Locate the cell with the specified text and output its (X, Y) center coordinate. 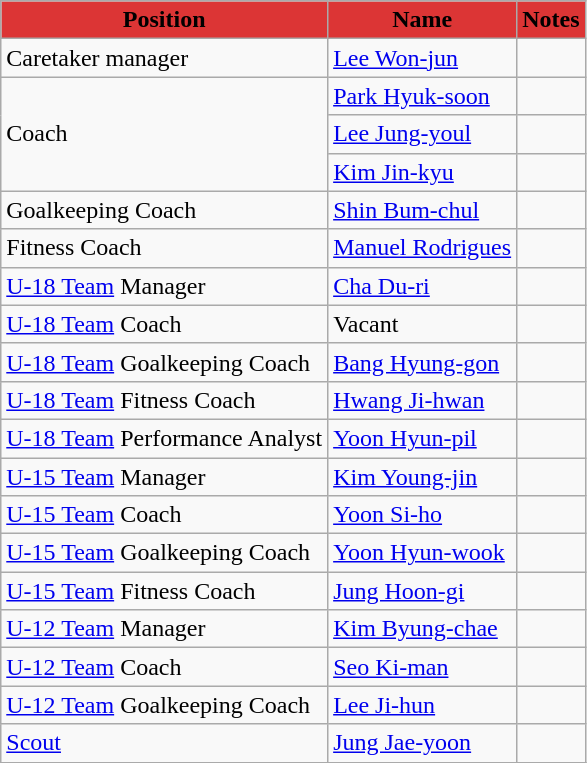
Manuel Rodrigues (422, 248)
Yoon Hyun-pil (422, 438)
Caretaker manager (164, 58)
Kim Jin-kyu (422, 172)
Bang Hyung-gon (422, 362)
Vacant (422, 324)
Fitness Coach (164, 248)
Yoon Si-ho (422, 515)
Lee Won-jun (422, 58)
Lee Jung-youl (422, 134)
Lee Ji-hun (422, 705)
Jung Hoon-gi (422, 591)
U-18 Team Goalkeeping Coach (164, 362)
Yoon Hyun-wook (422, 553)
Kim Byung-chae (422, 629)
Position (164, 20)
Hwang Ji-hwan (422, 400)
Name (422, 20)
U-18 Team Coach (164, 324)
Shin Bum-chul (422, 210)
U-15 Team Coach (164, 515)
Scout (164, 743)
Park Hyuk-soon (422, 96)
Notes (551, 20)
U-15 Team Manager (164, 477)
U-15 Team Goalkeeping Coach (164, 553)
Kim Young-jin (422, 477)
U-15 Team Fitness Coach (164, 591)
U-12 Team Goalkeeping Coach (164, 705)
Jung Jae-yoon (422, 743)
U-12 Team Manager (164, 629)
U-18 Team Fitness Coach (164, 400)
Coach (164, 134)
Seo Ki-man (422, 667)
U-12 Team Coach (164, 667)
U-18 Team Performance Analyst (164, 438)
U-18 Team Manager (164, 286)
Goalkeeping Coach (164, 210)
Cha Du-ri (422, 286)
